Return the [X, Y] coordinate for the center point of the cell that contains the specified text.  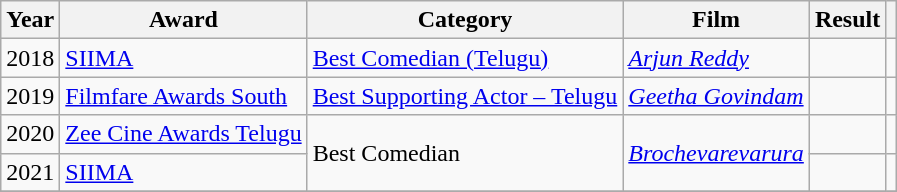
2018 [30, 58]
Best Comedian (Telugu) [465, 58]
Award [184, 20]
Category [465, 20]
Film [716, 20]
Filmfare Awards South [184, 96]
Zee Cine Awards Telugu [184, 134]
2020 [30, 134]
Result [847, 20]
2021 [30, 172]
Arjun Reddy [716, 58]
Best Comedian [465, 153]
Brochevarevarura [716, 153]
Geetha Govindam [716, 96]
2019 [30, 96]
Year [30, 20]
Best Supporting Actor – Telugu [465, 96]
